Pinpoint the cell where the given text exists, returning its [x, y] midpoint coordinate. 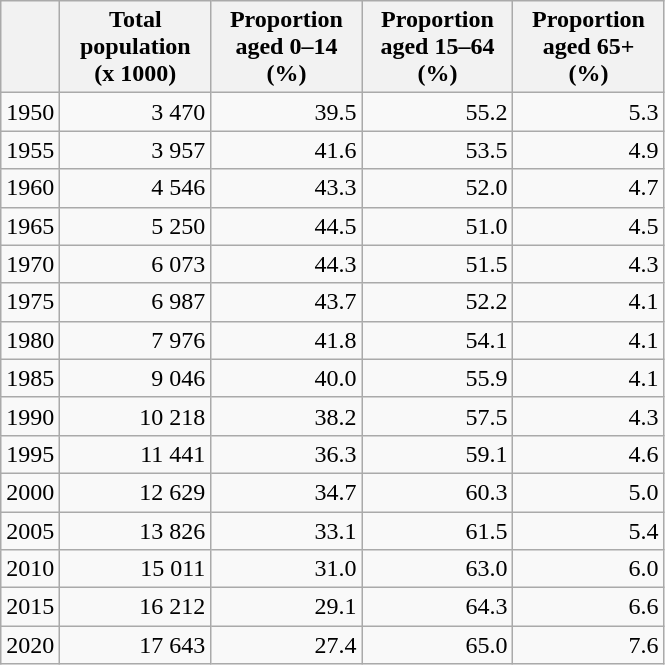
59.1 [438, 454]
9 046 [136, 378]
1965 [30, 226]
36.3 [286, 454]
41.8 [286, 340]
64.3 [438, 607]
55.9 [438, 378]
4.5 [588, 226]
31.0 [286, 569]
65.0 [438, 645]
2010 [30, 569]
1990 [30, 416]
Proportionaged 65+(%) [588, 47]
44.5 [286, 226]
4 546 [136, 188]
34.7 [286, 492]
1950 [30, 112]
3 470 [136, 112]
4.6 [588, 454]
27.4 [286, 645]
43.3 [286, 188]
51.5 [438, 264]
2020 [30, 645]
6 987 [136, 302]
3 957 [136, 150]
6 073 [136, 264]
2000 [30, 492]
Proportionaged 0–14(%) [286, 47]
38.2 [286, 416]
6.0 [588, 569]
12 629 [136, 492]
2015 [30, 607]
Proportionaged 15–64(%) [438, 47]
1980 [30, 340]
1975 [30, 302]
41.6 [286, 150]
13 826 [136, 531]
33.1 [286, 531]
6.6 [588, 607]
29.1 [286, 607]
10 218 [136, 416]
Total population (x 1000) [136, 47]
16 212 [136, 607]
7 976 [136, 340]
1955 [30, 150]
61.5 [438, 531]
11 441 [136, 454]
43.7 [286, 302]
5 250 [136, 226]
57.5 [438, 416]
4.7 [588, 188]
2005 [30, 531]
40.0 [286, 378]
5.4 [588, 531]
52.0 [438, 188]
39.5 [286, 112]
5.3 [588, 112]
55.2 [438, 112]
1995 [30, 454]
54.1 [438, 340]
60.3 [438, 492]
15 011 [136, 569]
51.0 [438, 226]
1960 [30, 188]
7.6 [588, 645]
52.2 [438, 302]
4.9 [588, 150]
63.0 [438, 569]
5.0 [588, 492]
44.3 [286, 264]
53.5 [438, 150]
1985 [30, 378]
1970 [30, 264]
17 643 [136, 645]
